Scan for the cell matching the given text and deliver its (x, y) coordinate at center. 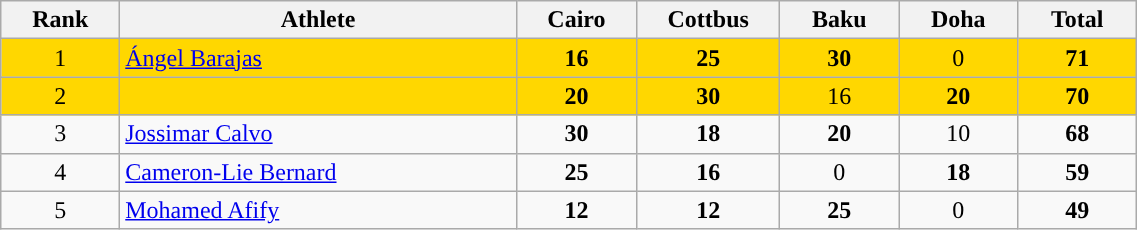
Cottbus (708, 20)
10 (958, 134)
Baku (840, 20)
Jossimar Calvo (318, 134)
49 (1078, 210)
Cairo (576, 20)
68 (1078, 134)
Athlete (318, 20)
Cameron-Lie Bernard (318, 172)
59 (1078, 172)
Ángel Barajas (318, 58)
2 (60, 96)
4 (60, 172)
71 (1078, 58)
Rank (60, 20)
5 (60, 210)
Doha (958, 20)
3 (60, 134)
Total (1078, 20)
70 (1078, 96)
Mohamed Afify (318, 210)
1 (60, 58)
